Extract the [X, Y] coordinate from the center of the cell holding the provided text.  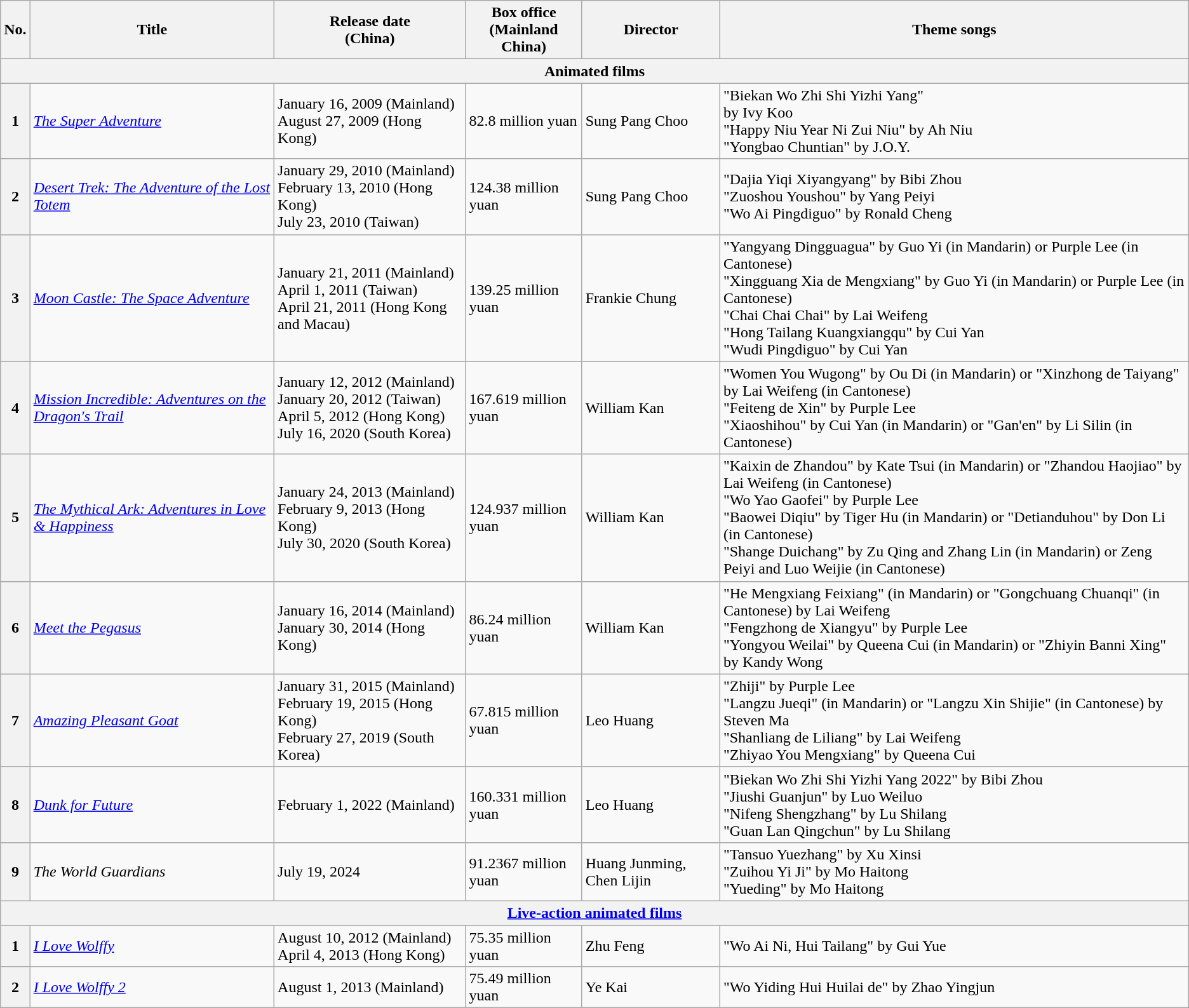
Meet the Pegasus [152, 628]
The Mythical Ark: Adventures in Love & Happiness [152, 518]
January 21, 2011 (Mainland)April 1, 2011 (Taiwan)April 21, 2011 (Hong Kong and Macau) [370, 298]
6 [15, 628]
Amazing Pleasant Goat [152, 720]
Box office(Mainland China) [523, 30]
August 1, 2013 (Mainland) [370, 987]
I Love Wolffy [152, 945]
"Biekan Wo Zhi Shi Yizhi Yang"by Ivy Koo"Happy Niu Year Ni Zui Niu" by Ah Niu"Yongbao Chuntian" by J.O.Y. [954, 121]
January 31, 2015 (Mainland)February 19, 2015 (Hong Kong)February 27, 2019 (South Korea) [370, 720]
67.815 million yuan [523, 720]
82.8 million yuan [523, 121]
160.331 million yuan [523, 804]
The World Guardians [152, 871]
5 [15, 518]
"Wo Ai Ni, Hui Tailang" by Gui Yue [954, 945]
4 [15, 408]
7 [15, 720]
"Dajia Yiqi Xiyangyang" by Bibi Zhou"Zuoshou Youshou" by Yang Peiyi"Wo Ai Pingdiguo" by Ronald Cheng [954, 197]
Theme songs [954, 30]
Zhu Feng [650, 945]
"Biekan Wo Zhi Shi Yizhi Yang 2022" by Bibi Zhou"Jiushi Guanjun" by Luo Weiluo"Nifeng Shengzhang" by Lu Shilang"Guan Lan Qingchun" by Lu Shilang [954, 804]
January 16, 2014 (Mainland)January 30, 2014 (Hong Kong) [370, 628]
Title [152, 30]
3 [15, 298]
February 1, 2022 (Mainland) [370, 804]
Mission Incredible: Adventures on the Dragon's Trail [152, 408]
January 12, 2012 (Mainland)January 20, 2012 (Taiwan)April 5, 2012 (Hong Kong)July 16, 2020 (South Korea) [370, 408]
139.25 million yuan [523, 298]
75.49 million yuan [523, 987]
Frankie Chung [650, 298]
Release date(China) [370, 30]
Live-action animated films [594, 913]
July 19, 2024 [370, 871]
The Super Adventure [152, 121]
Animated films [594, 71]
Huang Junming, Chen Lijin [650, 871]
9 [15, 871]
91.2367 million yuan [523, 871]
January 29, 2010 (Mainland)February 13, 2010 (Hong Kong)July 23, 2010 (Taiwan) [370, 197]
January 16, 2009 (Mainland)August 27, 2009 (Hong Kong) [370, 121]
No. [15, 30]
August 10, 2012 (Mainland)April 4, 2013 (Hong Kong) [370, 945]
75.35 million yuan [523, 945]
Director [650, 30]
January 24, 2013 (Mainland)February 9, 2013 (Hong Kong)July 30, 2020 (South Korea) [370, 518]
"Wo Yiding Hui Huilai de" by Zhao Yingjun [954, 987]
"Tansuo Yuezhang" by Xu Xinsi"Zuihou Yi Ji" by Mo Haitong"Yueding" by Mo Haitong [954, 871]
I Love Wolffy 2 [152, 987]
Ye Kai [650, 987]
86.24 million yuan [523, 628]
167.619 million yuan [523, 408]
124.937 million yuan [523, 518]
8 [15, 804]
124.38 million yuan [523, 197]
Desert Trek: The Adventure of the Lost Totem [152, 197]
Dunk for Future [152, 804]
Moon Castle: The Space Adventure [152, 298]
